Locate the cell with the specified text and output its (X, Y) center coordinate. 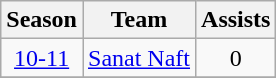
0 (236, 58)
Team (138, 20)
Season (42, 20)
10-11 (42, 58)
Sanat Naft (138, 58)
Assists (236, 20)
